Provide the [x, y] coordinate of the cell's center where the given text is located.  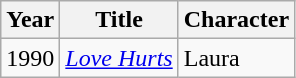
1990 [30, 58]
Title [119, 20]
Character [236, 20]
Laura [236, 58]
Love Hurts [119, 58]
Year [30, 20]
